Find where the given text appears and provide that cell's center as (x, y) coordinate. 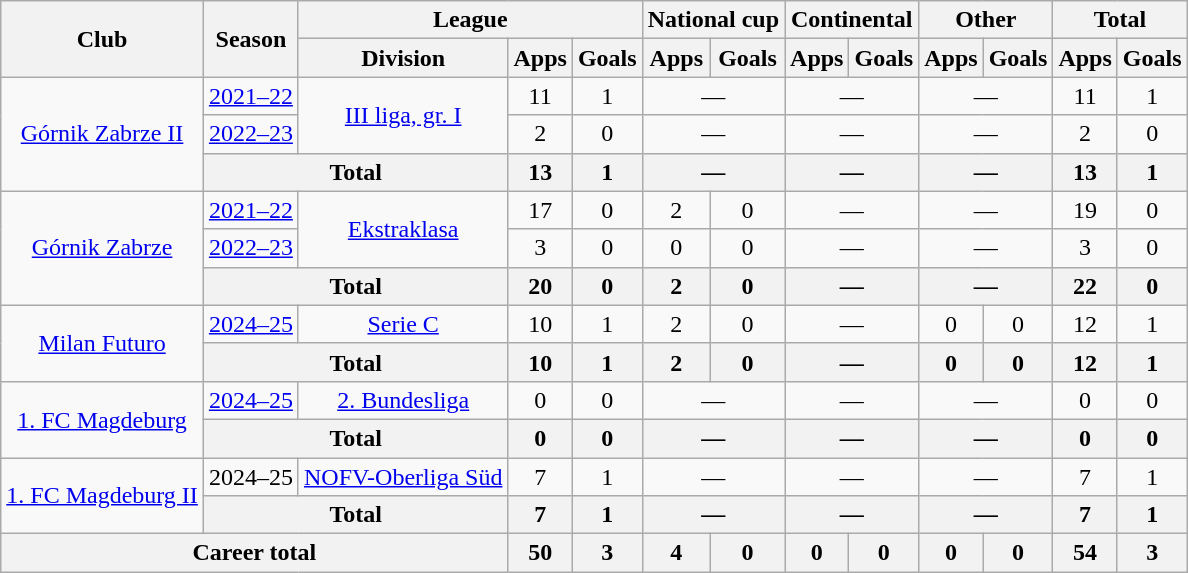
NOFV-Oberliga Süd (403, 477)
50 (540, 553)
4 (676, 553)
Milan Futuro (102, 343)
1. FC Magdeburg II (102, 496)
Division (403, 58)
Górnik Zabrze II (102, 134)
54 (1085, 553)
2. Bundesliga (403, 400)
17 (540, 210)
Other (986, 20)
Górnik Zabrze (102, 248)
22 (1085, 286)
Club (102, 39)
19 (1085, 210)
National cup (713, 20)
Serie C (403, 324)
III liga, gr. I (403, 115)
Ekstraklasa (403, 229)
1. FC Magdeburg (102, 419)
Continental (852, 20)
Season (250, 39)
League (470, 20)
Career total (254, 553)
20 (540, 286)
